Capture the cell that displays the provided text and extract its [X, Y] central coordinate. 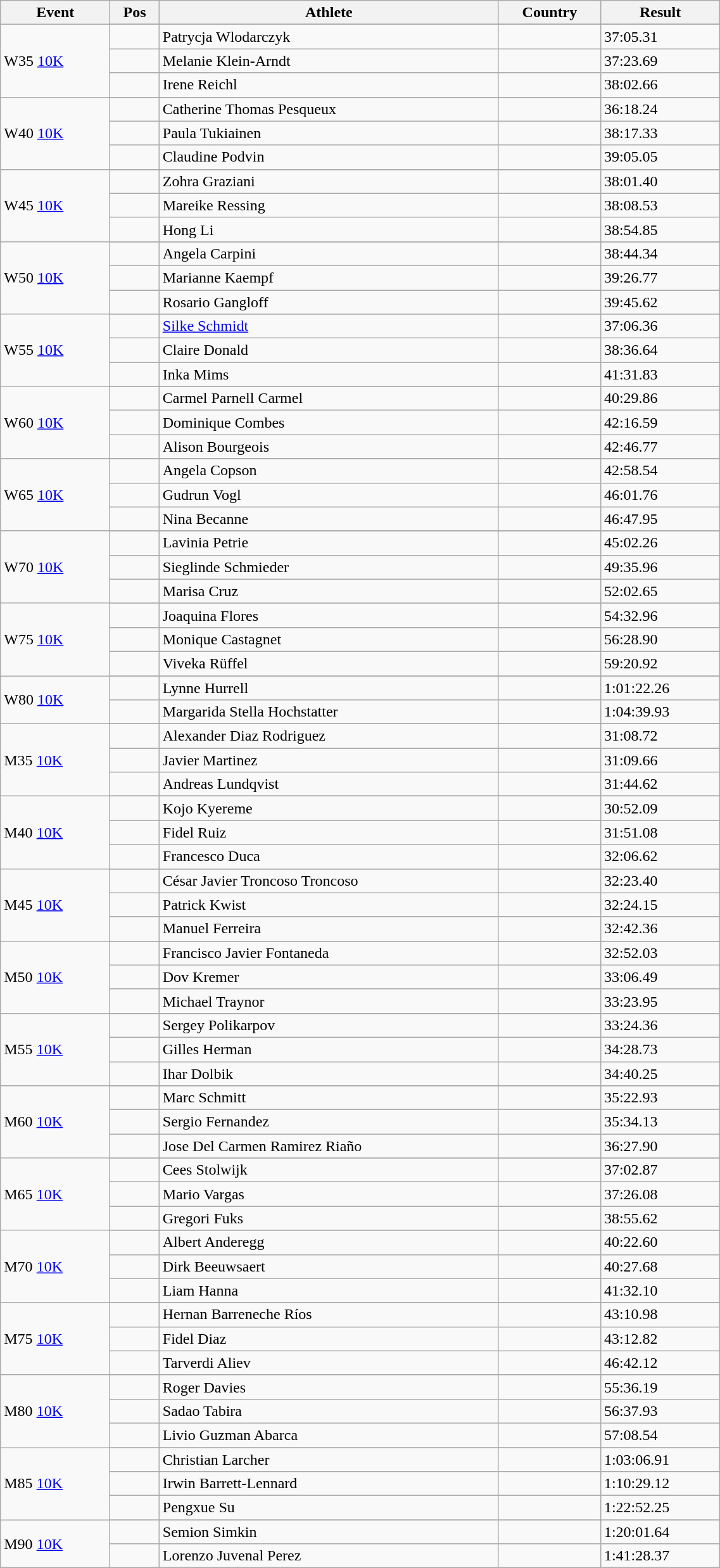
34:28.73 [660, 1049]
Dominique Combes [329, 423]
43:12.82 [660, 1339]
Alison Bourgeois [329, 447]
38:02.66 [660, 85]
32:42.36 [660, 929]
M45 10K [56, 905]
Nina Becanne [329, 519]
31:08.72 [660, 736]
Dirk Beeuwsaert [329, 1266]
1:01:22.26 [660, 687]
Result [660, 13]
38:17.33 [660, 133]
32:06.62 [660, 857]
Paula Tukiainen [329, 133]
46:01.76 [660, 495]
Hernan Barreneche Ríos [329, 1315]
W35 10K [56, 61]
Fidel Diaz [329, 1339]
M75 10K [56, 1339]
Event [56, 13]
43:10.98 [660, 1315]
W75 10K [56, 639]
Cees Stolwijk [329, 1170]
1:10:29.12 [660, 1484]
Kojo Kyereme [329, 808]
Ihar Dolbik [329, 1074]
Patrycja Wlodarczyk [329, 37]
Francesco Duca [329, 857]
38:01.40 [660, 181]
W50 10K [56, 277]
Joaquina Flores [329, 615]
35:22.93 [660, 1098]
Silke Schmidt [329, 326]
Javier Martinez [329, 760]
Margarida Stella Hochstatter [329, 712]
38:36.64 [660, 350]
40:29.86 [660, 398]
38:44.34 [660, 253]
W65 10K [56, 495]
49:35.96 [660, 567]
39:26.77 [660, 277]
Sieglinde Schmieder [329, 567]
39:05.05 [660, 157]
Livio Guzman Abarca [329, 1435]
M85 10K [56, 1483]
Marisa Cruz [329, 591]
31:44.62 [660, 784]
W40 10K [56, 133]
Angela Copson [329, 471]
56:28.90 [660, 639]
Sadao Tabira [329, 1411]
Irwin Barrett-Lennard [329, 1484]
Viveka Rüffel [329, 663]
41:31.83 [660, 374]
Semion Simkin [329, 1532]
Gudrun Vogl [329, 495]
Pengxue Su [329, 1508]
1:04:39.93 [660, 712]
36:18.24 [660, 109]
W45 10K [56, 205]
M80 10K [56, 1411]
Manuel Ferreira [329, 929]
Liam Hanna [329, 1291]
31:09.66 [660, 760]
55:36.19 [660, 1387]
59:20.92 [660, 663]
42:58.54 [660, 471]
Mario Vargas [329, 1194]
Jose Del Carmen Ramirez Riaño [329, 1146]
40:27.68 [660, 1266]
Claire Donald [329, 350]
33:23.95 [660, 1001]
46:47.95 [660, 519]
M60 10K [56, 1122]
Rosario Gangloff [329, 302]
Hong Li [329, 229]
Lorenzo Juvenal Perez [329, 1556]
Country [550, 13]
Inka Mims [329, 374]
34:40.25 [660, 1074]
Zohra Graziani [329, 181]
W80 10K [56, 699]
Gregori Fuks [329, 1218]
54:32.96 [660, 615]
38:55.62 [660, 1218]
38:54.85 [660, 229]
Pos [134, 13]
M70 10K [56, 1266]
M65 10K [56, 1194]
M50 10K [56, 977]
52:02.65 [660, 591]
Francisco Javier Fontaneda [329, 953]
W55 10K [56, 350]
42:46.77 [660, 447]
Andreas Lundqvist [329, 784]
Melanie Klein-Arndt [329, 61]
Irene Reichl [329, 85]
36:27.90 [660, 1146]
Lavinia Petrie [329, 543]
40:22.60 [660, 1242]
Fidel Ruiz [329, 832]
Catherine Thomas Pesqueux [329, 109]
W70 10K [56, 567]
Albert Anderegg [329, 1242]
Monique Castagnet [329, 639]
46:42.12 [660, 1363]
56:37.93 [660, 1411]
M55 10K [56, 1049]
38:08.53 [660, 205]
Athlete [329, 13]
Tarverdi Aliev [329, 1363]
37:05.31 [660, 37]
Sergey Polikarpov [329, 1025]
Lynne Hurrell [329, 687]
1:03:06.91 [660, 1459]
32:52.03 [660, 953]
Michael Traynor [329, 1001]
32:23.40 [660, 881]
31:51.08 [660, 832]
M35 10K [56, 760]
Sergio Fernandez [329, 1122]
35:34.13 [660, 1122]
Christian Larcher [329, 1459]
Claudine Podvin [329, 157]
1:41:28.37 [660, 1556]
57:08.54 [660, 1435]
33:24.36 [660, 1025]
37:02.87 [660, 1170]
Roger Davies [329, 1387]
41:32.10 [660, 1291]
1:22:52.25 [660, 1508]
33:06.49 [660, 977]
37:26.08 [660, 1194]
1:20:01.64 [660, 1532]
M40 10K [56, 832]
Marc Schmitt [329, 1098]
M90 10K [56, 1544]
Dov Kremer [329, 977]
Alexander Diaz Rodriguez [329, 736]
Angela Carpini [329, 253]
Marianne Kaempf [329, 277]
Gilles Herman [329, 1049]
César Javier Troncoso Troncoso [329, 881]
W60 10K [56, 423]
30:52.09 [660, 808]
37:23.69 [660, 61]
Patrick Kwist [329, 905]
37:06.36 [660, 326]
45:02.26 [660, 543]
42:16.59 [660, 423]
Mareike Ressing [329, 205]
39:45.62 [660, 302]
Carmel Parnell Carmel [329, 398]
32:24.15 [660, 905]
